Capture the cell that displays the provided text and extract its (x, y) central coordinate. 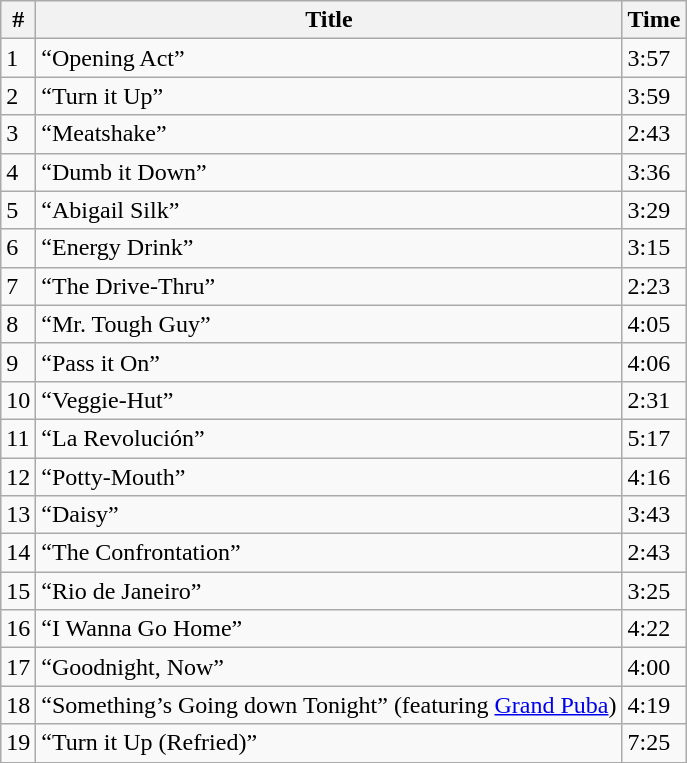
2:31 (654, 400)
4:05 (654, 324)
15 (18, 591)
4 (18, 172)
3:36 (654, 172)
16 (18, 629)
“Goodnight, Now” (329, 667)
4:22 (654, 629)
“Something’s Going down Tonight” (featuring Grand Puba) (329, 705)
10 (18, 400)
“Opening Act” (329, 58)
5 (18, 210)
4:00 (654, 667)
17 (18, 667)
Time (654, 20)
“Potty-Mouth” (329, 477)
“Abigail Silk” (329, 210)
6 (18, 248)
“Energy Drink” (329, 248)
4:06 (654, 362)
3:43 (654, 515)
“Rio de Janeiro” (329, 591)
3:57 (654, 58)
“Mr. Tough Guy” (329, 324)
“Daisy” (329, 515)
13 (18, 515)
5:17 (654, 438)
2 (18, 96)
Title (329, 20)
# (18, 20)
3 (18, 134)
8 (18, 324)
7:25 (654, 743)
“Meatshake” (329, 134)
18 (18, 705)
1 (18, 58)
“Dumb it Down” (329, 172)
“Turn it Up” (329, 96)
3:59 (654, 96)
“Turn it Up (Refried)” (329, 743)
14 (18, 553)
“Veggie-Hut” (329, 400)
12 (18, 477)
“The Confrontation” (329, 553)
7 (18, 286)
9 (18, 362)
19 (18, 743)
“The Drive-Thru” (329, 286)
“I Wanna Go Home” (329, 629)
3:25 (654, 591)
11 (18, 438)
2:23 (654, 286)
“Pass it On” (329, 362)
4:16 (654, 477)
3:15 (654, 248)
“La Revolución” (329, 438)
3:29 (654, 210)
4:19 (654, 705)
